Scan for the cell matching the given text and deliver its [x, y] coordinate at center. 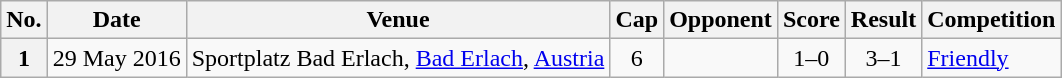
Friendly [992, 58]
Competition [992, 20]
Result [883, 20]
No. [24, 20]
Venue [398, 20]
Date [116, 20]
1–0 [811, 58]
29 May 2016 [116, 58]
Opponent [721, 20]
Score [811, 20]
3–1 [883, 58]
Sportplatz Bad Erlach, Bad Erlach, Austria [398, 58]
Cap [637, 20]
1 [24, 58]
6 [637, 58]
